Find where the given text appears and provide that cell's center as (x, y) coordinate. 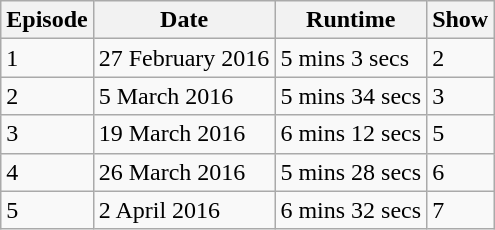
27 February 2016 (184, 58)
5 mins 3 secs (351, 58)
4 (47, 172)
7 (460, 210)
6 mins 32 secs (351, 210)
5 mins 34 secs (351, 96)
Runtime (351, 20)
5 mins 28 secs (351, 172)
2 April 2016 (184, 210)
Episode (47, 20)
Show (460, 20)
5 March 2016 (184, 96)
19 March 2016 (184, 134)
6 mins 12 secs (351, 134)
26 March 2016 (184, 172)
6 (460, 172)
1 (47, 58)
Date (184, 20)
